Extract the [X, Y] coordinate from the center of the cell holding the provided text.  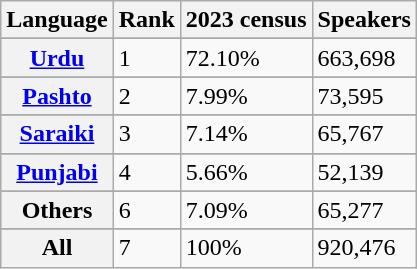
Pashto [57, 96]
2 [146, 96]
Saraiki [57, 134]
72.10% [246, 58]
3 [146, 134]
52,139 [364, 172]
7.99% [246, 96]
1 [146, 58]
Urdu [57, 58]
663,698 [364, 58]
7.09% [246, 210]
73,595 [364, 96]
All [57, 248]
7.14% [246, 134]
Language [57, 20]
Speakers [364, 20]
65,767 [364, 134]
Others [57, 210]
2023 census [246, 20]
5.66% [246, 172]
920,476 [364, 248]
65,277 [364, 210]
6 [146, 210]
4 [146, 172]
Punjabi [57, 172]
7 [146, 248]
100% [246, 248]
Rank [146, 20]
